Capture the cell that displays the provided text and extract its [X, Y] central coordinate. 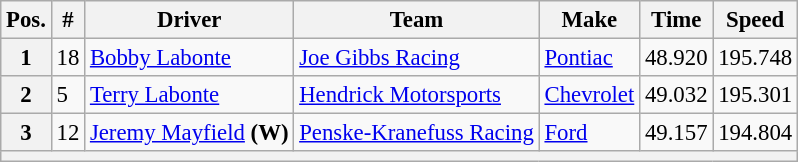
# [68, 20]
Joe Gibbs Racing [416, 58]
Team [416, 20]
Ford [589, 133]
49.032 [676, 95]
195.301 [756, 95]
2 [26, 95]
Speed [756, 20]
48.920 [676, 58]
Hendrick Motorsports [416, 95]
3 [26, 133]
194.804 [756, 133]
5 [68, 95]
Time [676, 20]
18 [68, 58]
Penske-Kranefuss Racing [416, 133]
Pontiac [589, 58]
Pos. [26, 20]
Jeremy Mayfield (W) [190, 133]
Chevrolet [589, 95]
Bobby Labonte [190, 58]
49.157 [676, 133]
Driver [190, 20]
195.748 [756, 58]
Terry Labonte [190, 95]
12 [68, 133]
Make [589, 20]
1 [26, 58]
